Extract the (X, Y) coordinate from the center of the cell holding the provided text.  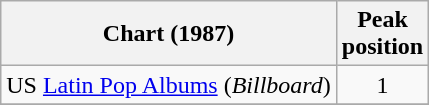
Chart (1987) (169, 34)
US Latin Pop Albums (Billboard) (169, 85)
1 (382, 85)
Peakposition (382, 34)
